Scan for the cell matching the given text and deliver its [x, y] coordinate at center. 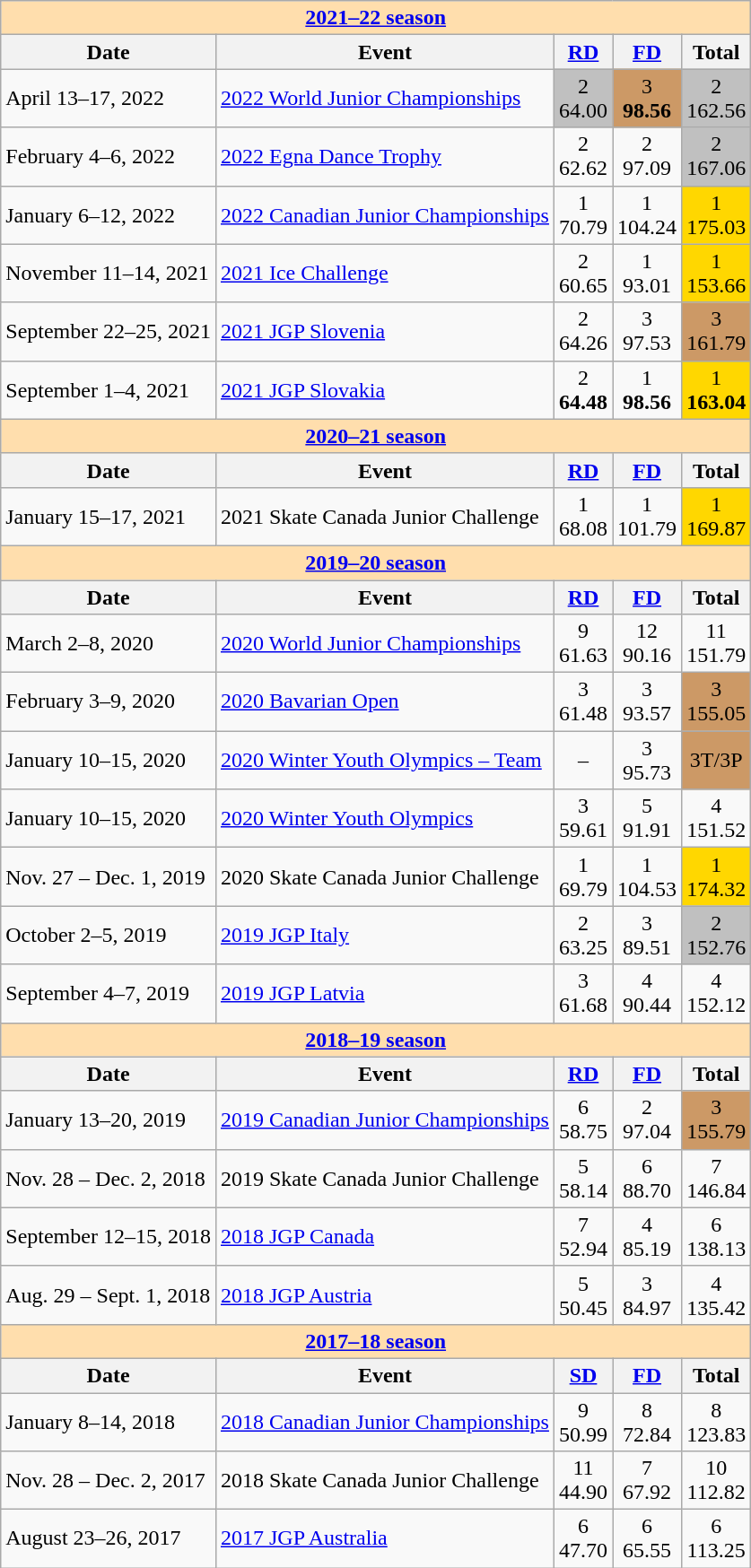
3 155.79 [716, 1119]
1 93.01 [648, 273]
2018 JGP Canada [384, 1236]
3 61.48 [583, 701]
9 61.63 [583, 644]
2022 Canadian Junior Championships [384, 215]
Nov. 28 – Dec. 2, 2017 [109, 1480]
2018 Skate Canada Junior Challenge [384, 1480]
1 169.87 [716, 517]
2019–20 season [376, 562]
1 163.04 [716, 389]
2 97.09 [648, 156]
September 4–7, 2019 [109, 994]
– [583, 761]
August 23–26, 2017 [109, 1539]
1 174.32 [716, 877]
4 151.52 [716, 818]
2020–21 season [376, 436]
Nov. 27 – Dec. 1, 2019 [109, 877]
7 67.92 [648, 1480]
2017–18 season [376, 1341]
1 69.79 [583, 877]
2 60.65 [583, 273]
2 64.00 [583, 99]
3 161.79 [716, 332]
6 113.25 [716, 1539]
4 85.19 [648, 1236]
January 15–17, 2021 [109, 517]
2022 Egna Dance Trophy [384, 156]
7 52.94 [583, 1236]
5 50.45 [583, 1295]
2021 Skate Canada Junior Challenge [384, 517]
3 89.51 [648, 935]
2 63.25 [583, 935]
6 47.70 [583, 1539]
3 93.57 [648, 701]
2018 Canadian Junior Championships [384, 1421]
9 50.99 [583, 1421]
4 152.12 [716, 994]
6 138.13 [716, 1236]
March 2–8, 2020 [109, 644]
2020 Bavarian Open [384, 701]
2 162.56 [716, 99]
3 59.61 [583, 818]
January 8–14, 2018 [109, 1421]
2019 Skate Canada Junior Challenge [384, 1179]
April 13–17, 2022 [109, 99]
September 1–4, 2021 [109, 389]
November 11–14, 2021 [109, 273]
2020 Winter Youth Olympics – Team [384, 761]
February 4–6, 2022 [109, 156]
January 13–20, 2019 [109, 1119]
1 104.53 [648, 877]
2 62.62 [583, 156]
February 3–9, 2020 [109, 701]
2018 JGP Austria [384, 1295]
1 101.79 [648, 517]
11 44.90 [583, 1480]
Aug. 29 – Sept. 1, 2018 [109, 1295]
3T/3P [716, 761]
January 6–12, 2022 [109, 215]
September 12–15, 2018 [109, 1236]
1 98.56 [648, 389]
8 123.83 [716, 1421]
3 61.68 [583, 994]
7 146.84 [716, 1179]
2020 Skate Canada Junior Challenge [384, 877]
SD [583, 1375]
2019 JGP Italy [384, 935]
3 95.73 [648, 761]
3 97.53 [648, 332]
1 68.08 [583, 517]
2017 JGP Australia [384, 1539]
4 90.44 [648, 994]
2020 World Junior Championships [384, 644]
1 175.03 [716, 215]
4 135.42 [716, 1295]
2021 Ice Challenge [384, 273]
2 152.76 [716, 935]
2019 JGP Latvia [384, 994]
2 167.06 [716, 156]
6 65.55 [648, 1539]
2021–22 season [376, 18]
10 112.82 [716, 1480]
1 153.66 [716, 273]
2022 World Junior Championships [384, 99]
1 70.79 [583, 215]
2 64.48 [583, 389]
2020 Winter Youth Olympics [384, 818]
October 2–5, 2019 [109, 935]
2021 JGP Slovenia [384, 332]
6 58.75 [583, 1119]
8 72.84 [648, 1421]
2018–19 season [376, 1040]
12 90.16 [648, 644]
3 98.56 [648, 99]
6 88.70 [648, 1179]
2 64.26 [583, 332]
2021 JGP Slovakia [384, 389]
3 84.97 [648, 1295]
September 22–25, 2021 [109, 332]
5 91.91 [648, 818]
5 58.14 [583, 1179]
2 97.04 [648, 1119]
3 155.05 [716, 701]
2019 Canadian Junior Championships [384, 1119]
1 104.24 [648, 215]
Nov. 28 – Dec. 2, 2018 [109, 1179]
11 151.79 [716, 644]
